Extract the [X, Y] coordinate from the center of the cell holding the provided text.  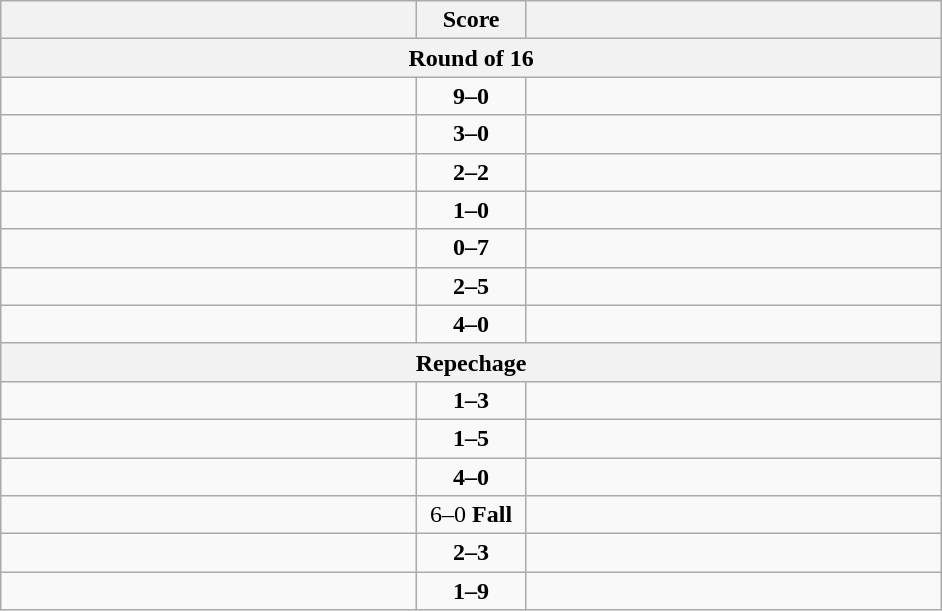
Score [472, 20]
9–0 [472, 96]
1–9 [472, 591]
3–0 [472, 134]
2–5 [472, 286]
2–3 [472, 553]
2–2 [472, 172]
6–0 Fall [472, 515]
0–7 [472, 248]
Repechage [472, 362]
1–5 [472, 438]
1–0 [472, 210]
Round of 16 [472, 58]
1–3 [472, 400]
